For the text-containing cell, return its midpoint in [x, y] coordinate format. 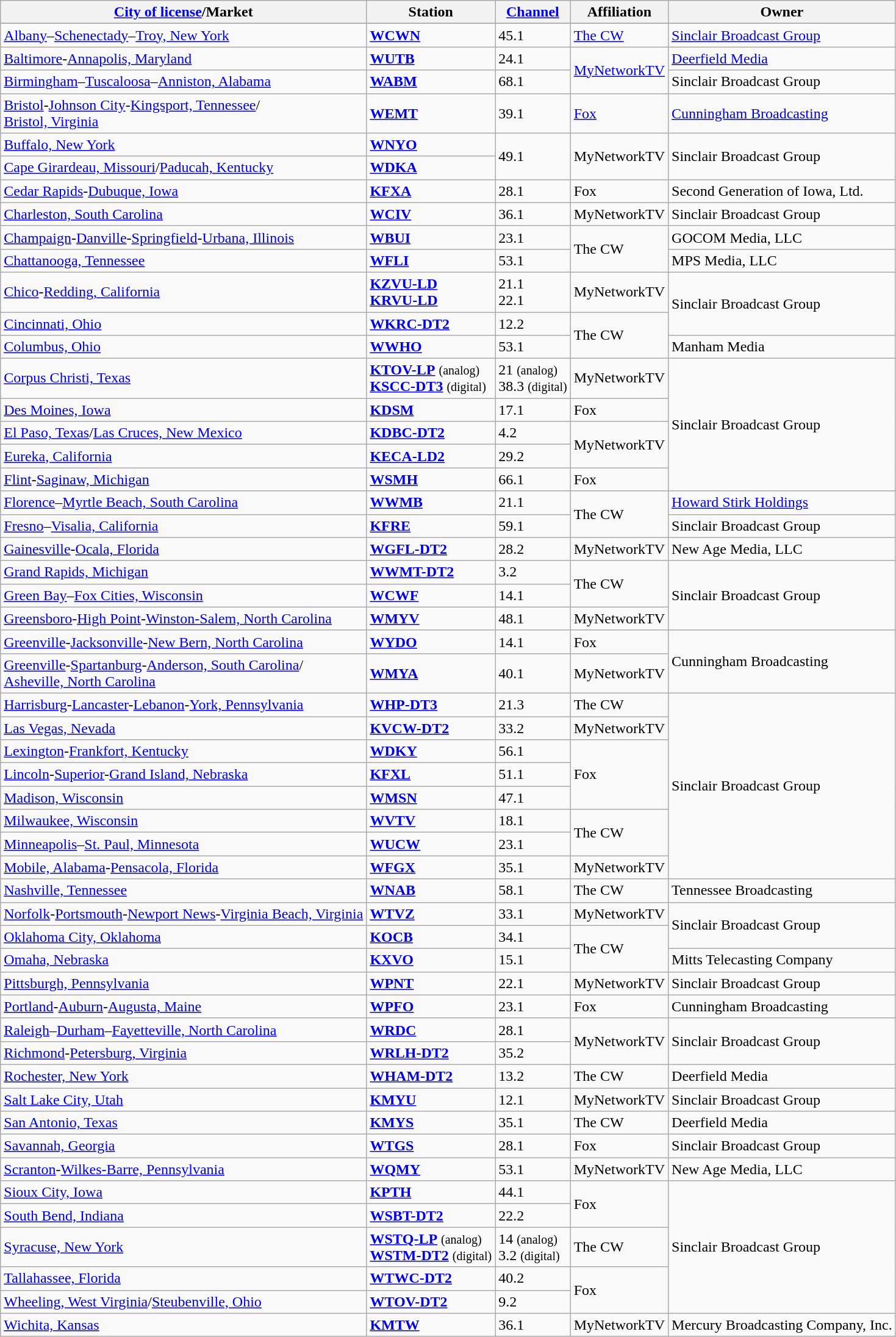
Nashville, Tennessee [184, 891]
WCWN [431, 35]
49.1 [533, 156]
WMYV [431, 618]
WEMT [431, 113]
KPTH [431, 1192]
WCIV [431, 214]
KDSM [431, 410]
45.1 [533, 35]
66.1 [533, 479]
Wichita, Kansas [184, 1325]
9.2 [533, 1302]
WRDC [431, 1030]
WMSN [431, 798]
Eureka, California [184, 456]
KMYS [431, 1123]
WQMY [431, 1169]
Grand Rapids, Michigan [184, 572]
WFGX [431, 867]
WDKY [431, 751]
Oklahoma City, Oklahoma [184, 937]
Corpus Christi, Texas [184, 378]
Cedar Rapids-Dubuque, Iowa [184, 191]
El Paso, Texas/Las Cruces, New Mexico [184, 433]
Champaign-Danville-Springfield-Urbana, Illinois [184, 237]
14 (analog)3.2 (digital) [533, 1247]
Richmond-Petersburg, Virginia [184, 1053]
Owner [782, 12]
KOCB [431, 937]
12.1 [533, 1100]
28.2 [533, 549]
21 (analog)38.3 (digital) [533, 378]
Syracuse, New York [184, 1247]
Pittsburgh, Pennsylvania [184, 983]
Rochester, New York [184, 1076]
68.1 [533, 82]
WSTQ-LP (analog)WSTM-DT2 (digital) [431, 1247]
Raleigh–Durham–Fayetteville, North Carolina [184, 1030]
Bristol-Johnson City-Kingsport, Tennessee/Bristol, Virginia [184, 113]
33.1 [533, 914]
Gainesville-Ocala, Florida [184, 549]
Flint-Saginaw, Michigan [184, 479]
Greensboro-High Point-Winston-Salem, North Carolina [184, 618]
Howard Stirk Holdings [782, 503]
Portland-Auburn-Augusta, Maine [184, 1006]
WDKA [431, 168]
Charleston, South Carolina [184, 214]
WSMH [431, 479]
WTVZ [431, 914]
WUCW [431, 844]
Green Bay–Fox Cities, Wisconsin [184, 595]
San Antonio, Texas [184, 1123]
WMYA [431, 673]
21.3 [533, 704]
Chico-Redding, California [184, 292]
Cape Girardeau, Missouri/Paducah, Kentucky [184, 168]
Columbus, Ohio [184, 347]
WYDO [431, 642]
GOCOM Media, LLC [782, 237]
Greenville-Spartanburg-Anderson, South Carolina/Asheville, North Carolina [184, 673]
KXVO [431, 960]
City of license/Market [184, 12]
3.2 [533, 572]
21.122.1 [533, 292]
KDBC-DT2 [431, 433]
Affiliation [619, 12]
Minneapolis–St. Paul, Minnesota [184, 844]
Scranton-Wilkes-Barre, Pennsylvania [184, 1169]
WGFL-DT2 [431, 549]
39.1 [533, 113]
KMTW [431, 1325]
WBUI [431, 237]
Station [431, 12]
WNYO [431, 145]
Mitts Telecasting Company [782, 960]
KTOV-LP (analog)KSCC-DT3 (digital) [431, 378]
KECA-LD2 [431, 456]
WNAB [431, 891]
18.1 [533, 821]
WSBT-DT2 [431, 1216]
Manham Media [782, 347]
Milwaukee, Wisconsin [184, 821]
WRLH-DT2 [431, 1053]
Tennessee Broadcasting [782, 891]
Mobile, Alabama-Pensacola, Florida [184, 867]
KZVU-LDKRVU-LD [431, 292]
34.1 [533, 937]
WWHO [431, 347]
Madison, Wisconsin [184, 798]
44.1 [533, 1192]
51.1 [533, 775]
12.2 [533, 324]
13.2 [533, 1076]
33.2 [533, 728]
Birmingham–Tuscaloosa–Anniston, Alabama [184, 82]
WABM [431, 82]
Salt Lake City, Utah [184, 1100]
KVCW-DT2 [431, 728]
WHAM-DT2 [431, 1076]
29.2 [533, 456]
WTGS [431, 1146]
Harrisburg-Lancaster-Lebanon-York, Pennsylvania [184, 704]
56.1 [533, 751]
WVTV [431, 821]
Baltimore-Annapolis, Maryland [184, 59]
4.2 [533, 433]
Greenville-Jacksonville-New Bern, North Carolina [184, 642]
17.1 [533, 410]
WPNT [431, 983]
KFRE [431, 526]
22.2 [533, 1216]
South Bend, Indiana [184, 1216]
15.1 [533, 960]
21.1 [533, 503]
Fresno–Visalia, California [184, 526]
58.1 [533, 891]
WPFO [431, 1006]
Lexington-Frankfort, Kentucky [184, 751]
Lincoln-Superior-Grand Island, Nebraska [184, 775]
24.1 [533, 59]
40.2 [533, 1278]
Mercury Broadcasting Company, Inc. [782, 1325]
35.2 [533, 1053]
KFXA [431, 191]
Wheeling, West Virginia/Steubenville, Ohio [184, 1302]
WWMB [431, 503]
Sioux City, Iowa [184, 1192]
Chattanooga, Tennessee [184, 260]
59.1 [533, 526]
47.1 [533, 798]
Des Moines, Iowa [184, 410]
Las Vegas, Nevada [184, 728]
WTWC-DT2 [431, 1278]
Savannah, Georgia [184, 1146]
48.1 [533, 618]
Second Generation of Iowa, Ltd. [782, 191]
KMYU [431, 1100]
Channel [533, 12]
WFLI [431, 260]
WWMT-DT2 [431, 572]
Omaha, Nebraska [184, 960]
Norfolk-Portsmouth-Newport News-Virginia Beach, Virginia [184, 914]
Buffalo, New York [184, 145]
WTOV-DT2 [431, 1302]
Cincinnati, Ohio [184, 324]
KFXL [431, 775]
MPS Media, LLC [782, 260]
Florence–Myrtle Beach, South Carolina [184, 503]
Tallahassee, Florida [184, 1278]
40.1 [533, 673]
Albany–Schenectady–Troy, New York [184, 35]
WCWF [431, 595]
WKRC-DT2 [431, 324]
WUTB [431, 59]
WHP-DT3 [431, 704]
22.1 [533, 983]
